From the cell containing the given text, extract its center point as (X, Y) coordinate. 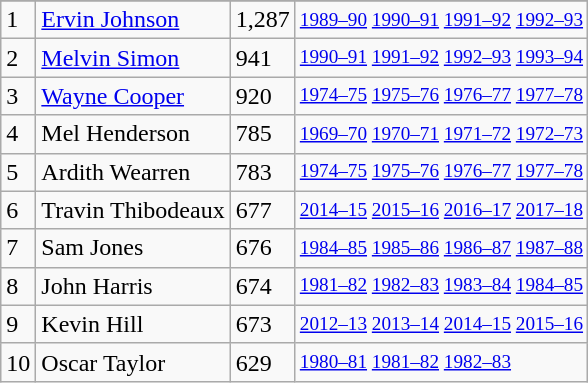
2012–13 2013–14 2014–15 2015–16 (441, 324)
1 (18, 20)
920 (262, 96)
Melvin Simon (133, 58)
783 (262, 172)
785 (262, 134)
Ardith Wearren (133, 172)
1980–81 1981–82 1982–83 (441, 362)
2 (18, 58)
673 (262, 324)
9 (18, 324)
1969–70 1970–71 1971–72 1972–73 (441, 134)
6 (18, 210)
1,287 (262, 20)
8 (18, 286)
Travin Thibodeaux (133, 210)
1981–82 1982–83 1983–84 1984–85 (441, 286)
John Harris (133, 286)
629 (262, 362)
1989–90 1990–91 1991–92 1992–93 (441, 20)
Ervin Johnson (133, 20)
3 (18, 96)
1990–91 1991–92 1992–93 1993–94 (441, 58)
10 (18, 362)
5 (18, 172)
Oscar Taylor (133, 362)
941 (262, 58)
674 (262, 286)
677 (262, 210)
Sam Jones (133, 248)
676 (262, 248)
1984–85 1985–86 1986–87 1987–88 (441, 248)
Kevin Hill (133, 324)
7 (18, 248)
4 (18, 134)
2014–15 2015–16 2016–17 2017–18 (441, 210)
Mel Henderson (133, 134)
Wayne Cooper (133, 96)
